Provide the (X, Y) coordinate of the cell's center where the given text is located.  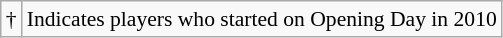
Indicates players who started on Opening Day in 2010 (262, 19)
† (12, 19)
